Locate the cell with the specified text and output its [x, y] center coordinate. 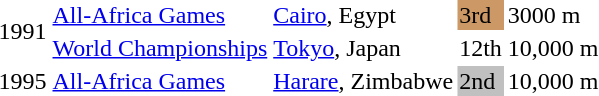
Harare, Zimbabwe [364, 81]
Cairo, Egypt [364, 15]
2nd [481, 81]
Tokyo, Japan [364, 48]
3rd [481, 15]
World Championships [160, 48]
12th [481, 48]
